Output the [X, Y] coordinate of the center of the cell containing the given text.  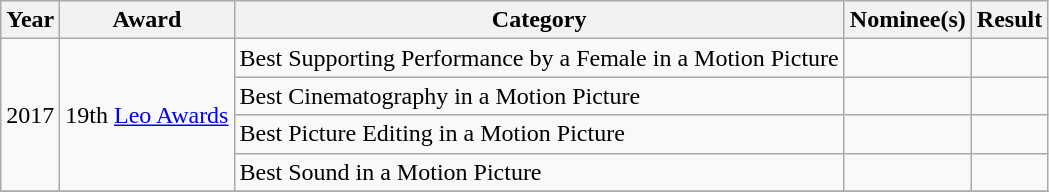
Year [30, 20]
2017 [30, 115]
Best Picture Editing in a Motion Picture [539, 134]
19th Leo Awards [147, 115]
Award [147, 20]
Category [539, 20]
Best Supporting Performance by a Female in a Motion Picture [539, 58]
Best Cinematography in a Motion Picture [539, 96]
Nominee(s) [908, 20]
Result [1009, 20]
Best Sound in a Motion Picture [539, 172]
